Locate the cell with the specified text and output its (x, y) center coordinate. 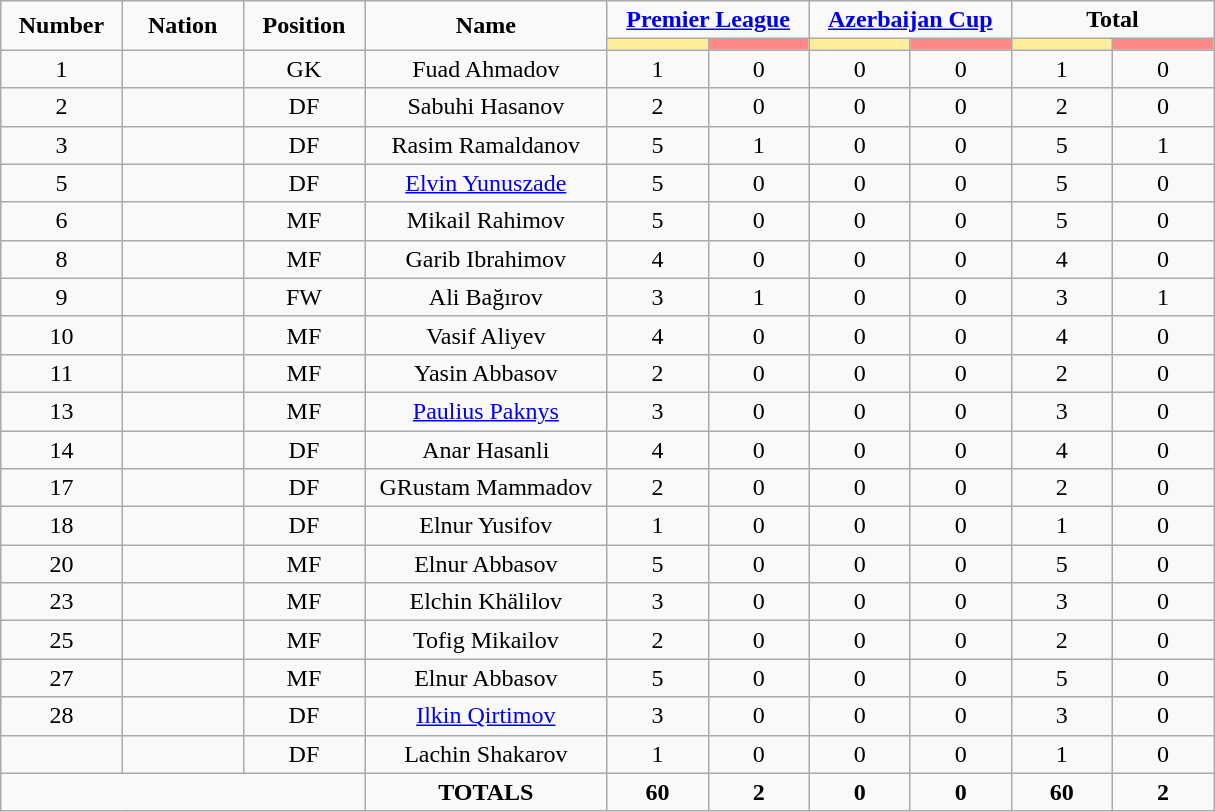
Premier League (708, 20)
Mikail Rahimov (486, 221)
14 (62, 449)
Garib Ibrahimov (486, 259)
Sabuhi Hasanov (486, 107)
Yasin Abbasov (486, 373)
Elchin Khälilov (486, 602)
Position (304, 26)
13 (62, 411)
Rasim Ramaldanov (486, 145)
10 (62, 335)
FW (304, 297)
Nation (182, 26)
23 (62, 602)
28 (62, 716)
17 (62, 488)
11 (62, 373)
20 (62, 564)
TOTALS (486, 792)
25 (62, 640)
Vasif Aliyev (486, 335)
Azerbaijan Cup (910, 20)
9 (62, 297)
Elnur Yusifov (486, 526)
Total (1112, 20)
Number (62, 26)
Ilkin Qirtimov (486, 716)
18 (62, 526)
GRustam Mammadov (486, 488)
Elvin Yunuszade (486, 183)
27 (62, 678)
Anar Hasanli (486, 449)
Fuad Ahmadov (486, 69)
Tofig Mikailov (486, 640)
Name (486, 26)
6 (62, 221)
Lachin Shakarov (486, 754)
Ali Bağırov (486, 297)
8 (62, 259)
Paulius Paknys (486, 411)
GK (304, 69)
